From the cell containing the given text, extract its center point as [x, y] coordinate. 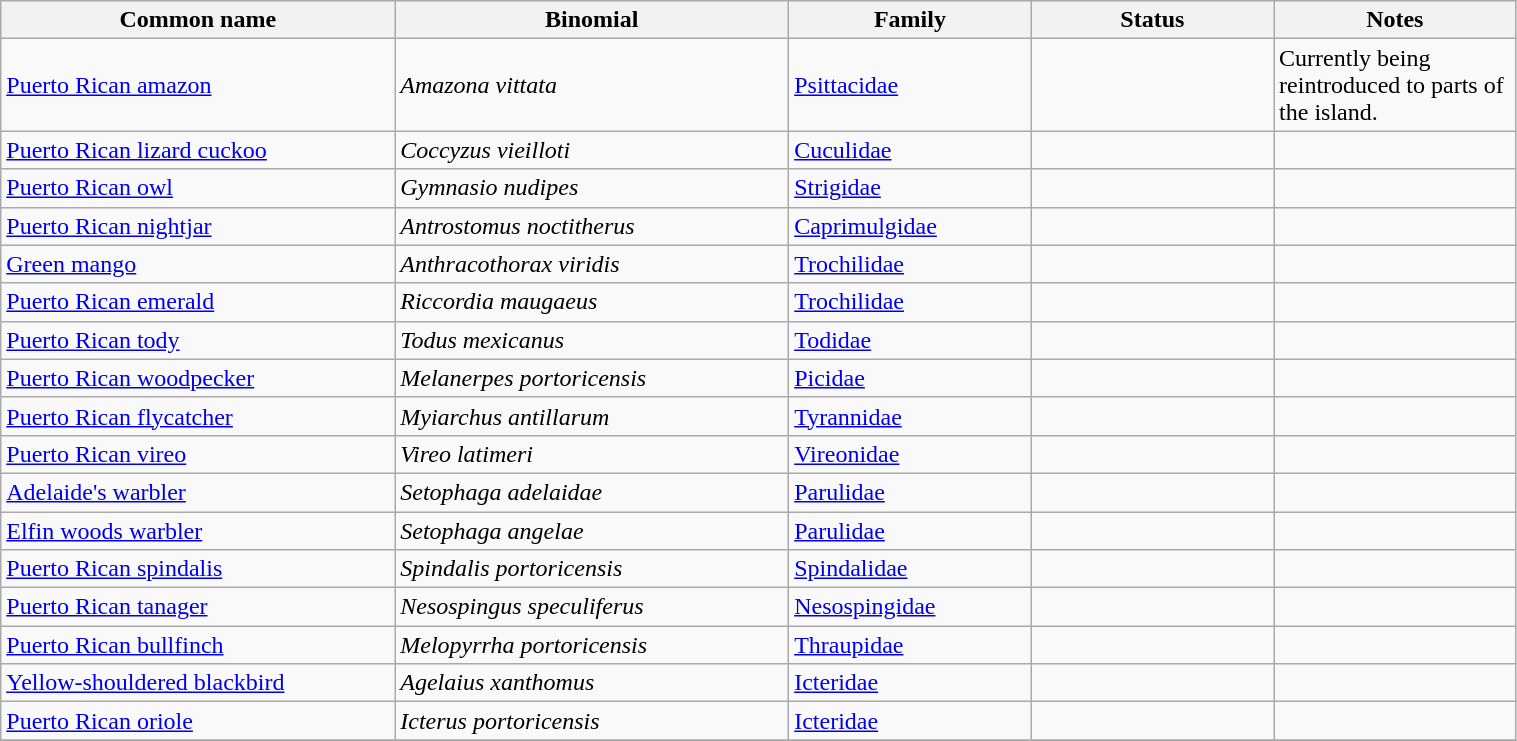
Puerto Rican emerald [198, 302]
Puerto Rican woodpecker [198, 378]
Setophaga angelae [592, 531]
Yellow-shouldered blackbird [198, 683]
Todus mexicanus [592, 340]
Adelaide's warbler [198, 492]
Amazona vittata [592, 85]
Puerto Rican owl [198, 188]
Caprimulgidae [910, 226]
Puerto Rican nightjar [198, 226]
Icterus portoricensis [592, 721]
Melopyrrha portoricensis [592, 645]
Strigidae [910, 188]
Agelaius xanthomus [592, 683]
Elfin woods warbler [198, 531]
Binomial [592, 20]
Cuculidae [910, 150]
Puerto Rican tody [198, 340]
Vireo latimeri [592, 454]
Thraupidae [910, 645]
Green mango [198, 264]
Puerto Rican flycatcher [198, 416]
Setophaga adelaidae [592, 492]
Tyrannidae [910, 416]
Myiarchus antillarum [592, 416]
Puerto Rican oriole [198, 721]
Todidae [910, 340]
Melanerpes portoricensis [592, 378]
Puerto Rican tanager [198, 607]
Notes [1395, 20]
Vireonidae [910, 454]
Puerto Rican bullfinch [198, 645]
Antrostomus noctitherus [592, 226]
Psittacidae [910, 85]
Currently being reintroduced to parts of the island. [1395, 85]
Riccordia maugaeus [592, 302]
Puerto Rican spindalis [198, 569]
Status [1152, 20]
Gymnasio nudipes [592, 188]
Anthracothorax viridis [592, 264]
Puerto Rican vireo [198, 454]
Coccyzus vieilloti [592, 150]
Spindalidae [910, 569]
Spindalis portoricensis [592, 569]
Nesospingus speculiferus [592, 607]
Family [910, 20]
Nesospingidae [910, 607]
Puerto Rican amazon [198, 85]
Picidae [910, 378]
Puerto Rican lizard cuckoo [198, 150]
Common name [198, 20]
